Locate the cell with the specified text and output its (X, Y) center coordinate. 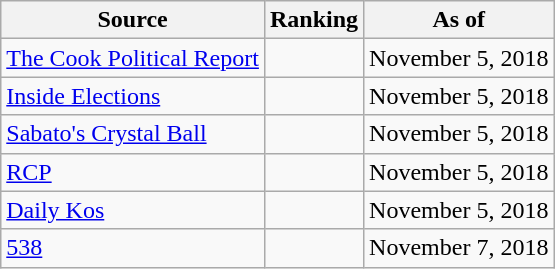
As of (459, 20)
Sabato's Crystal Ball (133, 134)
Daily Kos (133, 210)
The Cook Political Report (133, 58)
Source (133, 20)
November 7, 2018 (459, 248)
RCP (133, 172)
Ranking (314, 20)
Inside Elections (133, 96)
538 (133, 248)
